Pinpoint the cell where the given text exists, returning its [x, y] midpoint coordinate. 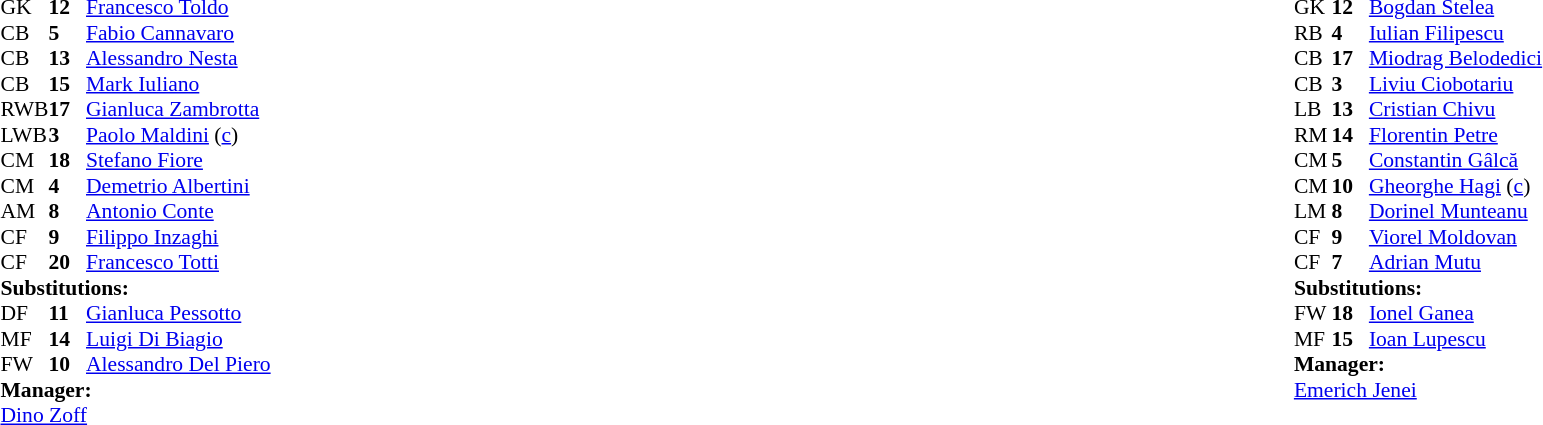
Ionel Ganea [1456, 313]
Antonio Conte [178, 211]
Gianluca Zambrotta [178, 109]
Iulian Filipescu [1456, 33]
Emerich Jenei [1418, 390]
Luigi Di Biagio [178, 339]
Miodrag Belodedici [1456, 59]
RWB [24, 109]
7 [1350, 263]
Fabio Cannavaro [178, 33]
DF [24, 313]
Liviu Ciobotariu [1456, 84]
LB [1313, 109]
Demetrio Albertini [178, 186]
LM [1313, 211]
Filippo Inzaghi [178, 237]
Gianluca Pessotto [178, 313]
Dorinel Munteanu [1456, 211]
RB [1313, 33]
Ioan Lupescu [1456, 339]
Paolo Maldini (c) [178, 135]
Constantin Gâlcă [1456, 161]
Alessandro Del Piero [178, 365]
Adrian Mutu [1456, 263]
Florentin Petre [1456, 135]
AM [24, 211]
20 [67, 263]
Alessandro Nesta [178, 59]
LWB [24, 135]
Stefano Fiore [178, 161]
RM [1313, 135]
Gheorghe Hagi (c) [1456, 186]
Francesco Totti [178, 263]
Viorel Moldovan [1456, 237]
11 [67, 313]
Mark Iuliano [178, 84]
Cristian Chivu [1456, 109]
